Identify which cell holds the provided text, then report its [X, Y] central coordinate. 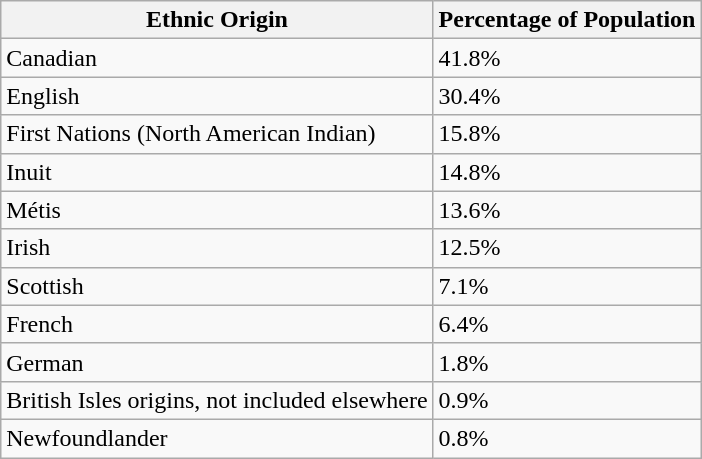
Canadian [217, 58]
Inuit [217, 172]
French [217, 324]
Irish [217, 248]
6.4% [567, 324]
Scottish [217, 286]
0.8% [567, 438]
1.8% [567, 362]
Newfoundlander [217, 438]
First Nations (North American Indian) [217, 134]
0.9% [567, 400]
12.5% [567, 248]
15.8% [567, 134]
German [217, 362]
7.1% [567, 286]
Ethnic Origin [217, 20]
41.8% [567, 58]
Métis [217, 210]
30.4% [567, 96]
13.6% [567, 210]
British Isles origins, not included elsewhere [217, 400]
English [217, 96]
14.8% [567, 172]
Percentage of Population [567, 20]
